Find where the given text appears and provide that cell's center as [x, y] coordinate. 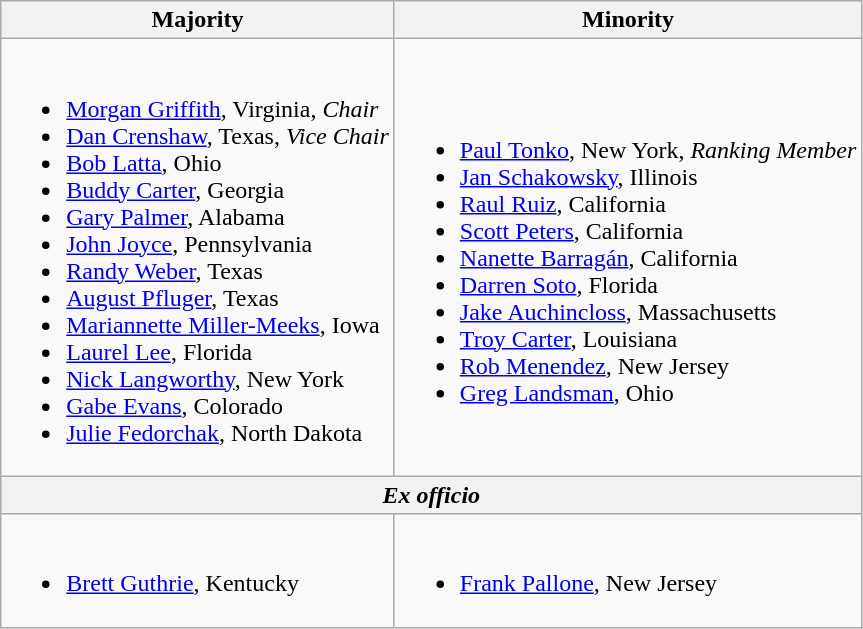
Ex officio [432, 495]
Majority [198, 20]
Brett Guthrie, Kentucky [198, 570]
Minority [628, 20]
Frank Pallone, New Jersey [628, 570]
